Detect which cell encompasses the target text, then output its [X, Y] center coordinate. 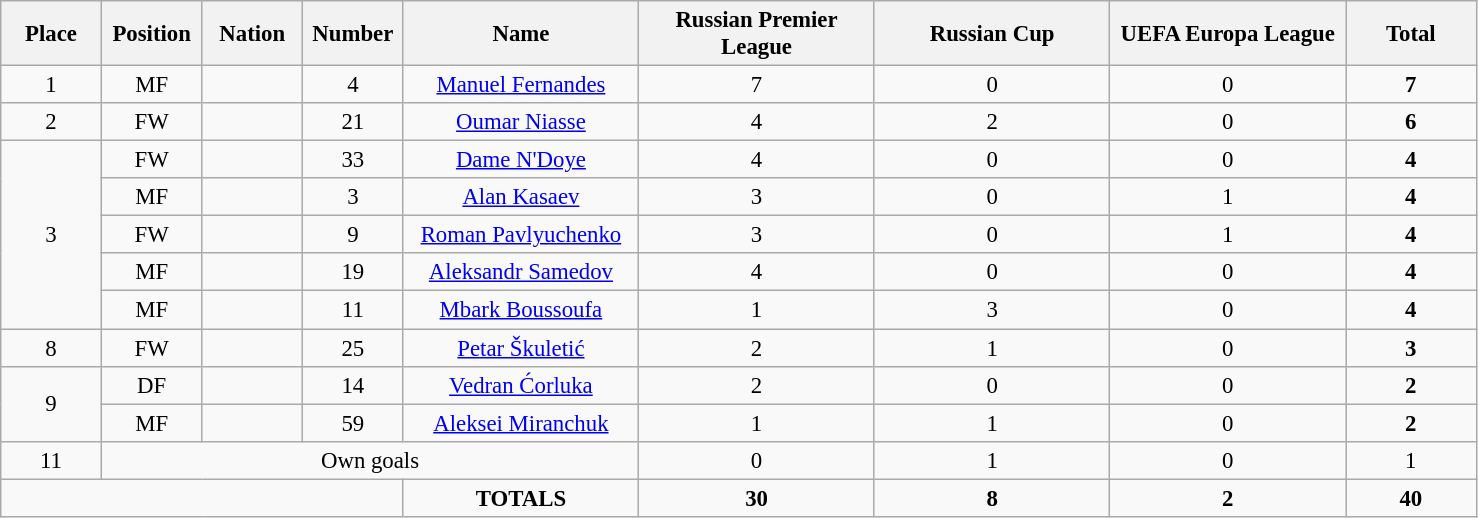
Vedran Ćorluka [521, 385]
Place [52, 34]
Alan Kasaev [521, 197]
Dame N'Doye [521, 160]
33 [354, 160]
UEFA Europa League [1228, 34]
Aleksei Miranchuk [521, 423]
Russian Cup [992, 34]
Position [152, 34]
TOTALS [521, 498]
30 [757, 498]
Petar Škuletić [521, 348]
6 [1412, 122]
DF [152, 385]
19 [354, 273]
Nation [252, 34]
Russian Premier League [757, 34]
Aleksandr Samedov [521, 273]
14 [354, 385]
Manuel Fernandes [521, 85]
25 [354, 348]
Name [521, 34]
40 [1412, 498]
Own goals [370, 460]
21 [354, 122]
Number [354, 34]
Roman Pavlyuchenko [521, 235]
59 [354, 423]
Total [1412, 34]
Mbark Boussoufa [521, 310]
Oumar Niasse [521, 122]
